Locate the cell with the specified text and output its (X, Y) center coordinate. 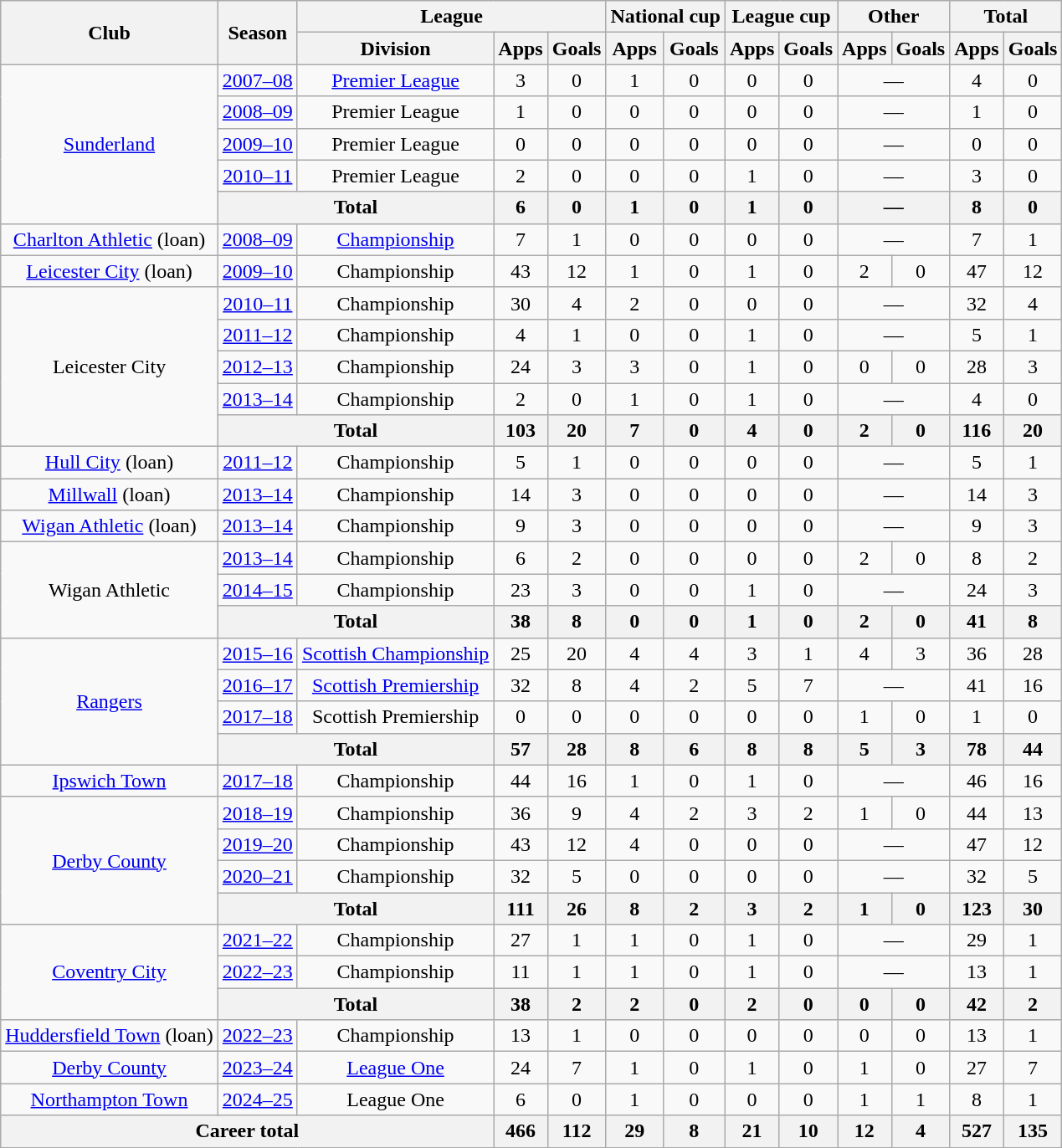
2015–16 (258, 653)
Wigan Athletic (loan) (110, 526)
25 (521, 653)
Northampton Town (110, 1099)
Other (894, 17)
League cup (781, 17)
11 (521, 972)
2023–24 (258, 1068)
23 (521, 590)
2012–13 (258, 366)
National cup (665, 17)
Leicester City (loan) (110, 271)
527 (977, 1131)
Career total (248, 1131)
116 (977, 431)
Wigan Athletic (110, 590)
Sunderland (110, 144)
League (452, 17)
Ipswich Town (110, 781)
2016–17 (258, 685)
Charlton Athletic (loan) (110, 239)
Club (110, 33)
10 (808, 1131)
Coventry City (110, 972)
Millwall (loan) (110, 495)
Scottish Championship (395, 653)
57 (521, 749)
135 (1033, 1131)
Hull City (loan) (110, 463)
111 (521, 908)
466 (521, 1131)
78 (977, 749)
42 (977, 1004)
Leicester City (110, 366)
2007–08 (258, 80)
21 (752, 1131)
103 (521, 431)
Season (258, 33)
2019–20 (258, 844)
2018–19 (258, 812)
Division (395, 49)
2021–22 (258, 940)
26 (577, 908)
112 (577, 1131)
Rangers (110, 701)
46 (977, 781)
2024–25 (258, 1099)
123 (977, 908)
Huddersfield Town (loan) (110, 1036)
2020–21 (258, 876)
2014–15 (258, 590)
